Capture the cell that displays the provided text and extract its [x, y] central coordinate. 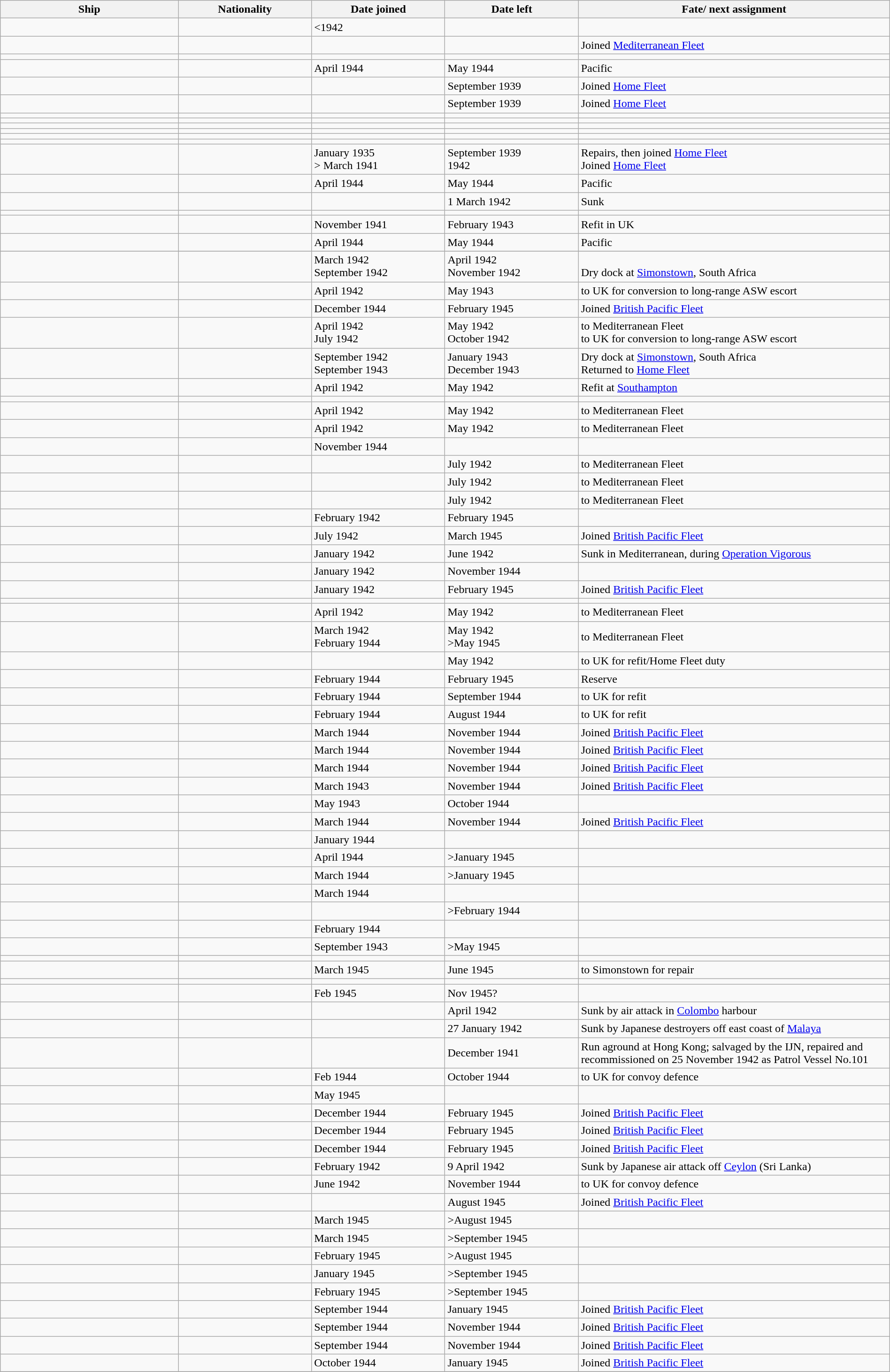
Run aground at Hong Kong; salvaged by the IJN, repaired and recommissioned on 25 November 1942 as Patrol Vessel No.101 [734, 1053]
August 1945 [512, 1202]
<1942 [378, 27]
to Simonstown for repair [734, 970]
Fate/ next assignment [734, 9]
Sunk by air attack in Colombo harbour [734, 1011]
April 1942November 1942 [512, 267]
May 1945 [378, 1095]
March 1943 [378, 786]
Refit in UK [734, 224]
September 1942September 1943 [378, 363]
March 1942February 1944 [378, 637]
27 January 1942 [512, 1029]
Feb 1945 [378, 993]
March 1942September 1942 [378, 267]
December 1941 [512, 1053]
Joined Mediterranean Fleet [734, 45]
June 1945 [512, 970]
Reserve [734, 678]
1 March 1942 [512, 201]
September 19391942 [512, 160]
February 1943 [512, 224]
May 1942October 1942 [512, 332]
Sunk by Japanese air attack off Ceylon (Sri Lanka) [734, 1166]
Ship [89, 9]
May 1942>May 1945 [512, 637]
Date left [512, 9]
9 April 1942 [512, 1166]
Repairs, then joined Home FleetJoined Home Fleet [734, 160]
Sunk [734, 201]
to UK for refit/Home Fleet duty [734, 661]
January 1943December 1943 [512, 363]
>May 1945 [512, 947]
January 1935 > March 1941 [378, 160]
November 1941 [378, 224]
>February 1944 [512, 911]
Dry dock at Simonstown, South Africa [734, 267]
to Mediterranean Fleetto UK for conversion to long-range ASW escort [734, 332]
Dry dock at Simonstown, South AfricaReturned to Home Fleet [734, 363]
Sunk in Mediterranean, during Operation Vigorous [734, 554]
Nationality [245, 9]
Feb 1944 [378, 1077]
Nov 1945? [512, 993]
April 1942July 1942 [378, 332]
September 1943 [378, 947]
Refit at Southampton [734, 387]
August 1944 [512, 714]
to UK for conversion to long-range ASW escort [734, 291]
Date joined [378, 9]
Sunk by Japanese destroyers off east coast of Malaya [734, 1029]
January 1944 [378, 840]
